Scan for the cell matching the given text and deliver its [X, Y] coordinate at center. 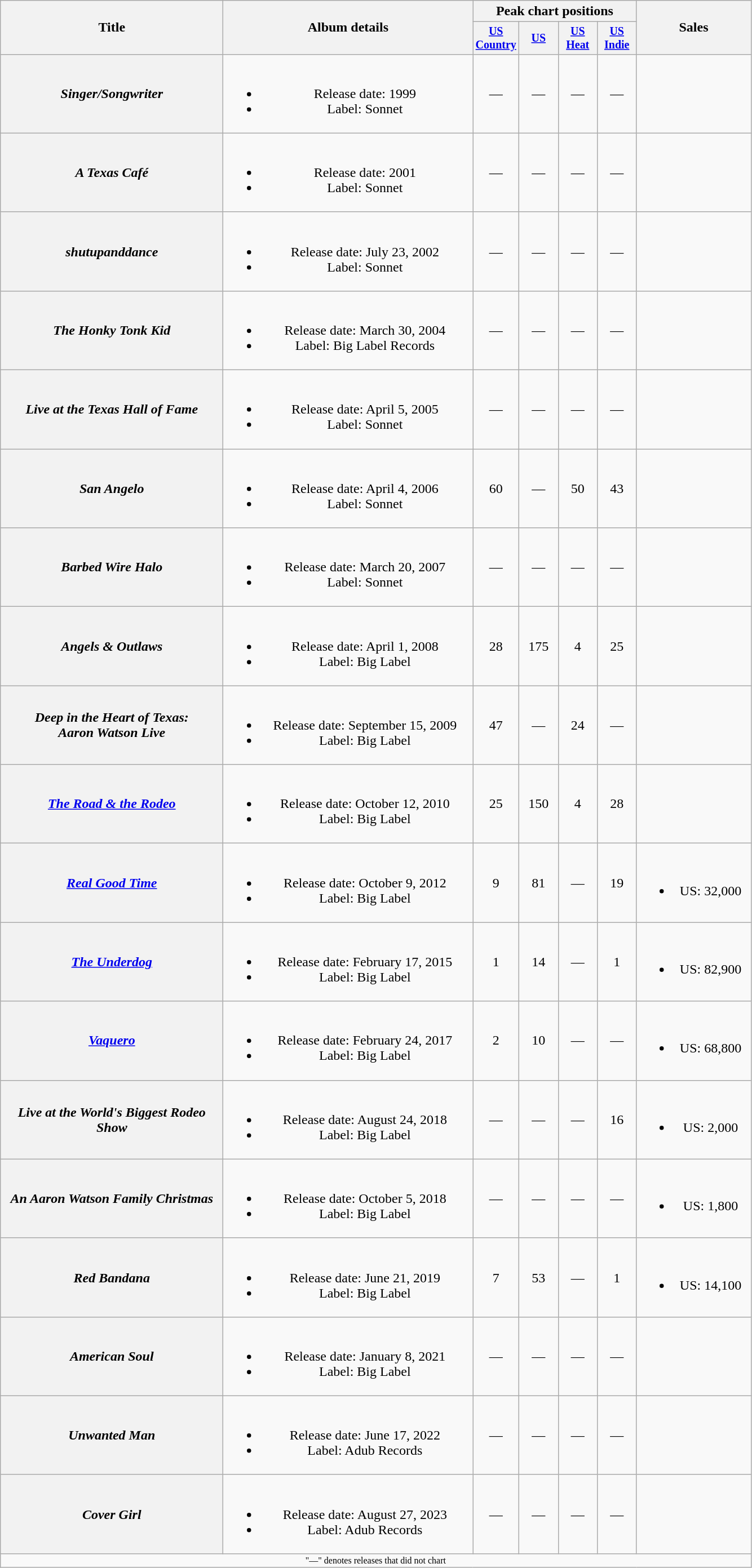
The Honky Tonk Kid [112, 330]
"—" denotes releases that did not chart [375, 1560]
US Country [496, 38]
Title [112, 28]
50 [577, 488]
US: 32,000 [693, 883]
Release date: June 21, 2019Label: Big Label [348, 1277]
Release date: April 1, 2008Label: Big Label [348, 646]
A Texas Café [112, 172]
Live at the Texas Hall of Fame [112, 410]
Release date: 1999Label: Sonnet [348, 94]
US: 2,000 [693, 1120]
Release date: October 9, 2012Label: Big Label [348, 883]
81 [539, 883]
Singer/Songwriter [112, 94]
Peak chart positions [555, 11]
US: 82,900 [693, 962]
19 [617, 883]
US: 14,100 [693, 1277]
An Aaron Watson Family Christmas [112, 1198]
53 [539, 1277]
Cover Girl [112, 1514]
10 [539, 1041]
175 [539, 646]
US Heat [577, 38]
Release date: 2001Label: Sonnet [348, 172]
Angels & Outlaws [112, 646]
The Road & the Rodeo [112, 804]
Release date: February 24, 2017Label: Big Label [348, 1041]
47 [496, 725]
2 [496, 1041]
150 [539, 804]
Release date: April 5, 2005Label: Sonnet [348, 410]
Release date: April 4, 2006Label: Sonnet [348, 488]
US Indie [617, 38]
Red Bandana [112, 1277]
Release date: October 5, 2018Label: Big Label [348, 1198]
Release date: October 12, 2010Label: Big Label [348, 804]
San Angelo [112, 488]
Release date: July 23, 2002Label: Sonnet [348, 251]
Live at the World's Biggest Rodeo Show [112, 1120]
US: 68,800 [693, 1041]
Release date: August 24, 2018Label: Big Label [348, 1120]
7 [496, 1277]
Deep in the Heart of Texas:Aaron Watson Live [112, 725]
US [539, 38]
Release date: January 8, 2021Label: Big Label [348, 1356]
43 [617, 488]
16 [617, 1120]
Release date: August 27, 2023Label: Adub Records [348, 1514]
Unwanted Man [112, 1435]
Release date: March 20, 2007Label: Sonnet [348, 567]
Real Good Time [112, 883]
9 [496, 883]
Release date: March 30, 2004Label: Big Label Records [348, 330]
The Underdog [112, 962]
60 [496, 488]
US: 1,800 [693, 1198]
24 [577, 725]
Barbed Wire Halo [112, 567]
Release date: June 17, 2022Label: Adub Records [348, 1435]
Sales [693, 28]
14 [539, 962]
Album details [348, 28]
American Soul [112, 1356]
shutupanddance [112, 251]
Release date: February 17, 2015Label: Big Label [348, 962]
Release date: September 15, 2009Label: Big Label [348, 725]
Vaquero [112, 1041]
